Capture the cell that displays the provided text and extract its (x, y) central coordinate. 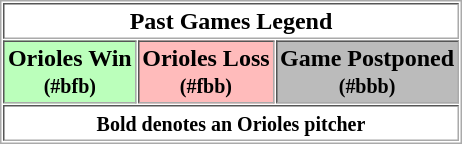
Orioles Loss (#fbb) (206, 72)
Game Postponed (#bbb) (368, 72)
Orioles Win (#bfb) (70, 72)
Past Games Legend (230, 21)
Bold denotes an Orioles pitcher (230, 123)
